Return the [X, Y] coordinate for the center point of the cell that contains the specified text.  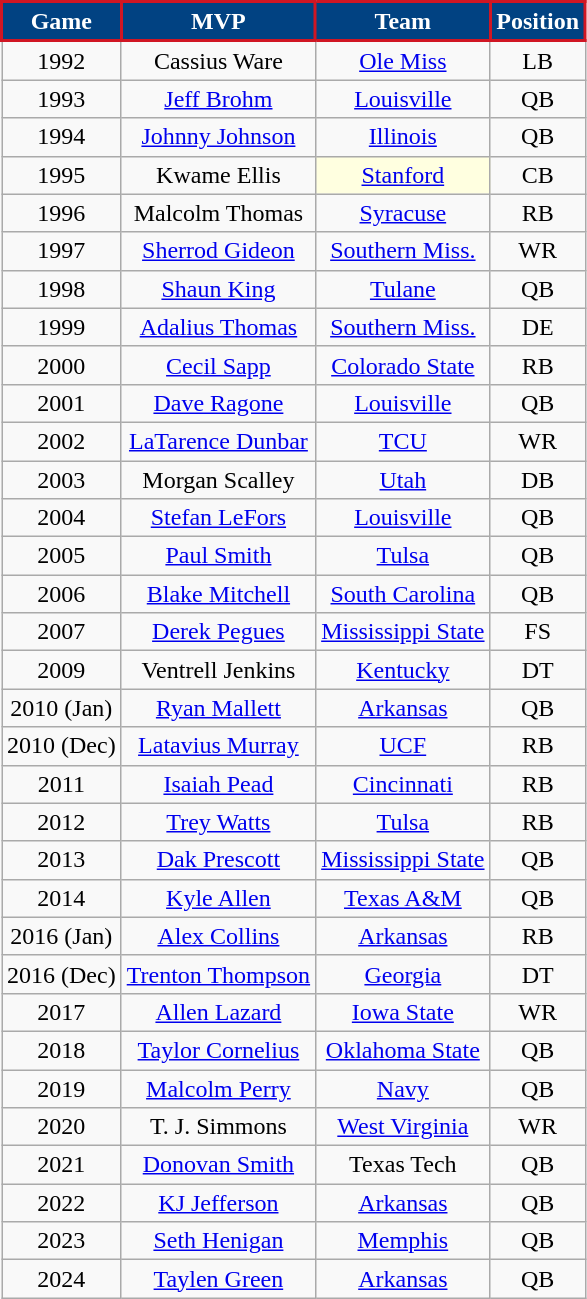
2010 (Dec) [62, 746]
Colorado State [403, 365]
Trey Watts [218, 822]
Trenton Thompson [218, 974]
Alex Collins [218, 936]
1998 [62, 289]
2011 [62, 784]
Georgia [403, 974]
MVP [218, 22]
2004 [62, 518]
Texas A&M [403, 898]
Paul Smith [218, 556]
LaTarence Dunbar [218, 441]
Syracuse [403, 213]
2007 [62, 632]
1993 [62, 99]
2002 [62, 441]
2016 (Dec) [62, 974]
Shaun King [218, 289]
Sherrod Gideon [218, 251]
South Carolina [403, 594]
Iowa State [403, 1012]
Seth Henigan [218, 1241]
2005 [62, 556]
Malcolm Perry [218, 1089]
CB [538, 175]
Taylor Cornelius [218, 1050]
West Virginia [403, 1127]
Tulane [403, 289]
2022 [62, 1203]
1995 [62, 175]
Cassius Ware [218, 60]
Adalius Thomas [218, 327]
1994 [62, 137]
DB [538, 479]
LB [538, 60]
Morgan Scalley [218, 479]
Allen Lazard [218, 1012]
2006 [62, 594]
2023 [62, 1241]
Illinois [403, 137]
2019 [62, 1089]
Cincinnati [403, 784]
Kentucky [403, 670]
1997 [62, 251]
2001 [62, 403]
2012 [62, 822]
2016 (Jan) [62, 936]
UCF [403, 746]
Cecil Sapp [218, 365]
2014 [62, 898]
FS [538, 632]
Taylen Green [218, 1279]
Dak Prescott [218, 860]
2020 [62, 1127]
Navy [403, 1089]
1996 [62, 213]
KJ Jefferson [218, 1203]
Blake Mitchell [218, 594]
Johnny Johnson [218, 137]
1992 [62, 60]
2000 [62, 365]
Jeff Brohm [218, 99]
Utah [403, 479]
Memphis [403, 1241]
2017 [62, 1012]
2024 [62, 1279]
DE [538, 327]
Ole Miss [403, 60]
Team [403, 22]
Game [62, 22]
Malcolm Thomas [218, 213]
Latavius Murray [218, 746]
2010 (Jan) [62, 708]
2013 [62, 860]
TCU [403, 441]
Donovan Smith [218, 1165]
Kyle Allen [218, 898]
2021 [62, 1165]
1999 [62, 327]
Ventrell Jenkins [218, 670]
Oklahoma State [403, 1050]
Dave Ragone [218, 403]
T. J. Simmons [218, 1127]
Stanford [403, 175]
Ryan Mallett [218, 708]
Texas Tech [403, 1165]
2018 [62, 1050]
Stefan LeFors [218, 518]
2003 [62, 479]
Isaiah Pead [218, 784]
Position [538, 22]
Derek Pegues [218, 632]
2009 [62, 670]
Kwame Ellis [218, 175]
